Provide the [X, Y] coordinate of the cell's center where the given text is located.  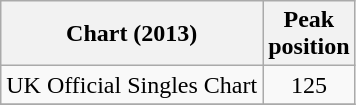
125 [309, 85]
Chart (2013) [132, 34]
UK Official Singles Chart [132, 85]
Peakposition [309, 34]
